Return (x, y) of the center of cell containing provided text 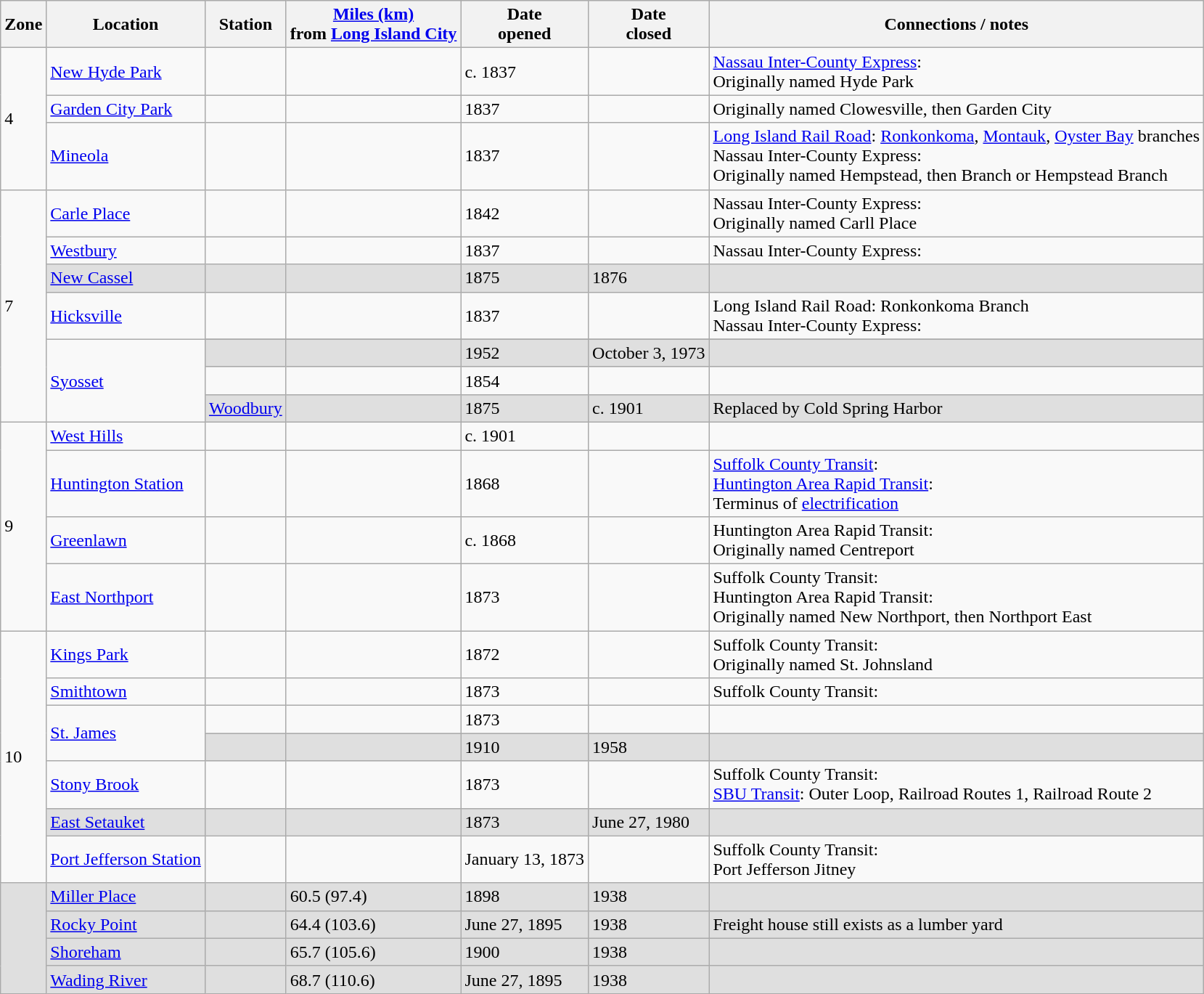
1872 (525, 655)
7 (23, 306)
Woodbury (245, 408)
1900 (525, 952)
October 3, 1973 (649, 353)
1910 (525, 747)
Stony Brook (126, 784)
June 27, 1980 (649, 822)
c. 1837 (525, 71)
Long Island Rail Road: Ronkonkoma BranchNassau Inter-County Express: (957, 315)
Location (126, 25)
Huntington Station (126, 484)
Miller Place (126, 897)
Hicksville (126, 315)
Port Jefferson Station (126, 860)
Wading River (126, 979)
1898 (525, 897)
West Hills (126, 436)
Freight house still exists as a lumber yard (957, 924)
Suffolk County Transit: Huntington Area Rapid Transit: Originally named New Northport, then Northport East (957, 598)
St. James (126, 733)
East Setauket (126, 822)
Zone (23, 25)
68.7 (110.6) (373, 979)
60.5 (97.4) (373, 897)
Mineola (126, 156)
Rocky Point (126, 924)
1876 (649, 278)
Originally named Clowesville, then Garden City (957, 109)
1868 (525, 484)
New Hyde Park (126, 71)
Replaced by Cold Spring Harbor (957, 408)
4 (23, 119)
Huntington Area Rapid Transit: Originally named Centreport (957, 540)
1952 (525, 353)
Station (245, 25)
65.7 (105.6) (373, 952)
Nassau Inter-County Express: Originally named Carll Place (957, 213)
1842 (525, 213)
Kings Park (126, 655)
Shoreham (126, 952)
East Northport (126, 598)
Suffolk County Transit: Port Jefferson Jitney (957, 860)
Greenlawn (126, 540)
Nassau Inter-County Express: (957, 250)
Connections / notes (957, 25)
Smithtown (126, 692)
Westbury (126, 250)
January 13, 1873 (525, 860)
1958 (649, 747)
Syosset (126, 380)
Suffolk County Transit: SBU Transit: Outer Loop, Railroad Routes 1, Railroad Route 2 (957, 784)
Garden City Park (126, 109)
10 (23, 757)
Miles (km)from Long Island City (373, 25)
Dateclosed (649, 25)
1854 (525, 380)
Nassau Inter-County Express: Originally named Hyde Park (957, 71)
c. 1868 (525, 540)
Carle Place (126, 213)
Dateopened (525, 25)
Suffolk County Transit: Originally named St. Johnsland (957, 655)
9 (23, 526)
Suffolk County Transit: Huntington Area Rapid Transit: Terminus of electrification (957, 484)
Suffolk County Transit: (957, 692)
New Cassel (126, 278)
64.4 (103.6) (373, 924)
